Pinpoint the cell where the given text exists, returning its (X, Y) midpoint coordinate. 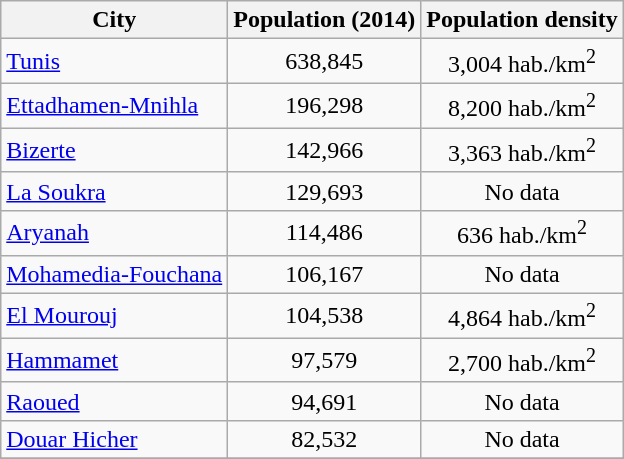
4,864 hab./km2 (522, 316)
Ettadhamen-Mnihla (114, 106)
636 hab./km2 (522, 234)
106,167 (324, 274)
Bizerte (114, 150)
Aryanah (114, 234)
Raoued (114, 401)
97,579 (324, 360)
Population (2014) (324, 20)
Population density (522, 20)
Douar Hicher (114, 439)
8,200 hab./km2 (522, 106)
2,700 hab./km2 (522, 360)
129,693 (324, 191)
114,486 (324, 234)
Hammamet (114, 360)
City (114, 20)
Tunis (114, 62)
142,966 (324, 150)
3,004 hab./km2 (522, 62)
196,298 (324, 106)
94,691 (324, 401)
Mohamedia-Fouchana (114, 274)
104,538 (324, 316)
El Mourouj (114, 316)
638,845 (324, 62)
3,363 hab./km2 (522, 150)
82,532 (324, 439)
La Soukra (114, 191)
